Find where the given text appears and provide that cell's center as (x, y) coordinate. 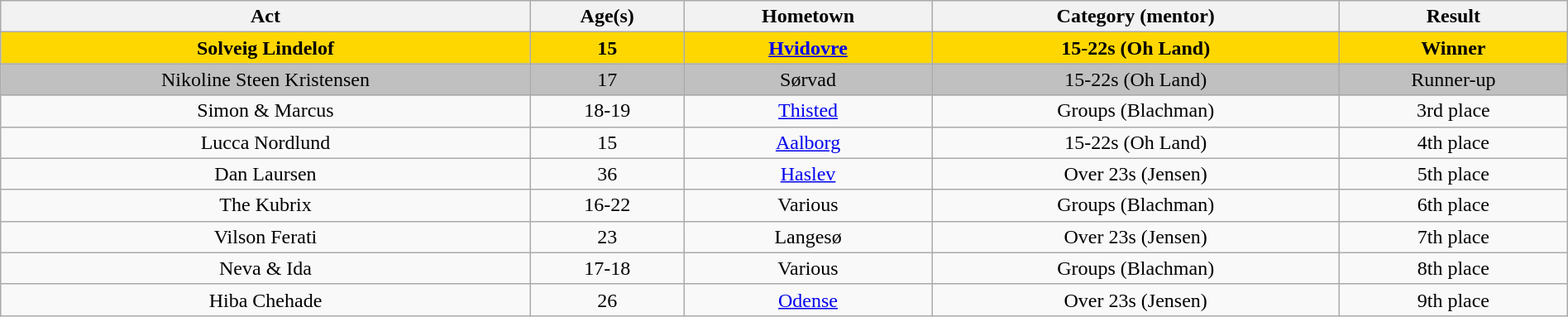
Langesø (808, 237)
Odense (808, 300)
The Kubrix (265, 205)
Category (mentor) (1136, 17)
8th place (1454, 268)
Neva & Ida (265, 268)
Hvidovre (808, 48)
Vilson Ferati (265, 237)
Solveig Lindelof (265, 48)
Nikoline Steen Kristensen (265, 79)
3rd place (1454, 111)
16-22 (607, 205)
6th place (1454, 205)
Lucca Nordlund (265, 142)
Dan Laursen (265, 174)
Hometown (808, 17)
Haslev (808, 174)
Sørvad (808, 79)
4th place (1454, 142)
5th place (1454, 174)
18-19 (607, 111)
Simon & Marcus (265, 111)
Hiba Chehade (265, 300)
7th place (1454, 237)
Result (1454, 17)
17-18 (607, 268)
36 (607, 174)
26 (607, 300)
Aalborg (808, 142)
Winner (1454, 48)
23 (607, 237)
Runner-up (1454, 79)
Act (265, 17)
Thisted (808, 111)
Age(s) (607, 17)
17 (607, 79)
9th place (1454, 300)
